Determine the (X, Y) coordinate at the center of the cell enclosing the given text.  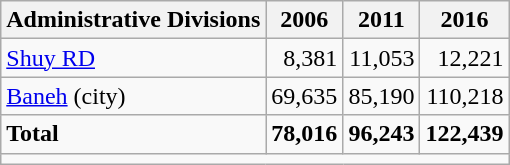
96,243 (382, 134)
8,381 (304, 58)
122,439 (464, 134)
110,218 (464, 96)
78,016 (304, 134)
2011 (382, 20)
2006 (304, 20)
Total (134, 134)
85,190 (382, 96)
Baneh (city) (134, 96)
11,053 (382, 58)
69,635 (304, 96)
Administrative Divisions (134, 20)
12,221 (464, 58)
Shuy RD (134, 58)
2016 (464, 20)
